Provide the (x, y) coordinate of the cell's center where the given text is located.  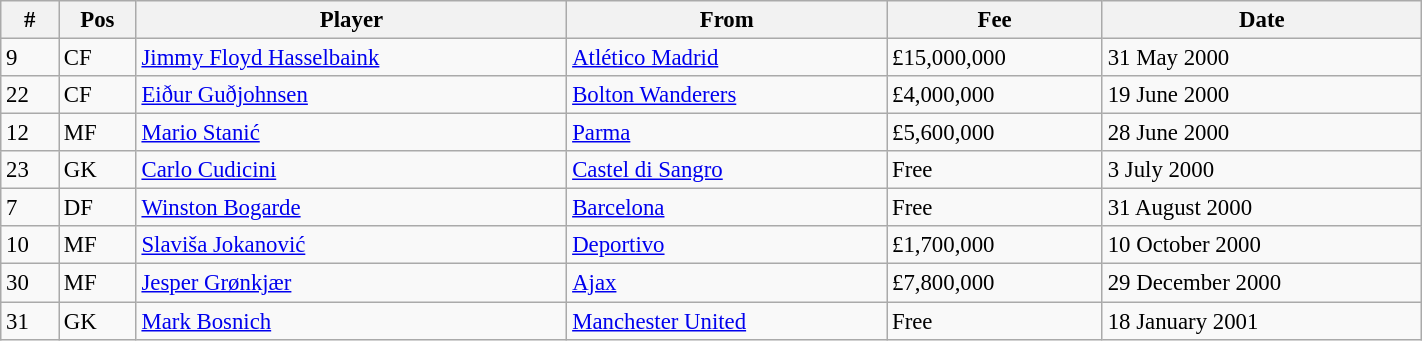
Manchester United (727, 321)
28 June 2000 (1262, 133)
Mark Bosnich (352, 321)
Fee (995, 20)
18 January 2001 (1262, 321)
10 (30, 245)
22 (30, 95)
19 June 2000 (1262, 95)
31 May 2000 (1262, 58)
Mario Stanić (352, 133)
Atlético Madrid (727, 58)
3 July 2000 (1262, 170)
29 December 2000 (1262, 283)
Parma (727, 133)
Eiður Guðjohnsen (352, 95)
12 (30, 133)
31 August 2000 (1262, 208)
£7,800,000 (995, 283)
£4,000,000 (995, 95)
Barcelona (727, 208)
Deportivo (727, 245)
Bolton Wanderers (727, 95)
From (727, 20)
Carlo Cudicini (352, 170)
# (30, 20)
Castel di Sangro (727, 170)
9 (30, 58)
£1,700,000 (995, 245)
Player (352, 20)
DF (98, 208)
£15,000,000 (995, 58)
Pos (98, 20)
Jimmy Floyd Hasselbaink (352, 58)
Slaviša Jokanović (352, 245)
Winston Bogarde (352, 208)
30 (30, 283)
Ajax (727, 283)
31 (30, 321)
£5,600,000 (995, 133)
23 (30, 170)
7 (30, 208)
Jesper Grønkjær (352, 283)
10 October 2000 (1262, 245)
Date (1262, 20)
